Detect which cell encompasses the target text, then output its (X, Y) center coordinate. 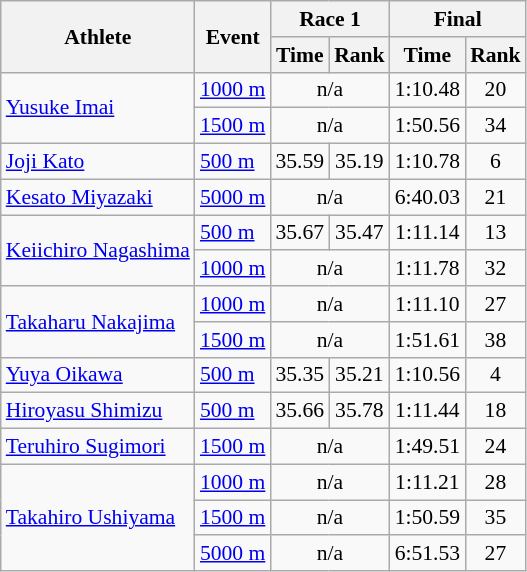
Event (232, 36)
Yuya Oikawa (98, 375)
20 (496, 90)
1:10.56 (428, 375)
32 (496, 269)
1:11.21 (428, 482)
1:49.51 (428, 447)
Takaharu Nakajima (98, 322)
1:50.59 (428, 518)
13 (496, 233)
35 (496, 518)
35.67 (300, 233)
35.59 (300, 162)
Yusuke Imai (98, 108)
1:11.10 (428, 304)
1:51.61 (428, 340)
35.78 (360, 411)
1:11.14 (428, 233)
35.66 (300, 411)
28 (496, 482)
21 (496, 197)
Race 1 (330, 19)
Hiroyasu Shimizu (98, 411)
34 (496, 126)
Takahiro Ushiyama (98, 518)
35.35 (300, 375)
1:11.78 (428, 269)
1:10.78 (428, 162)
35.19 (360, 162)
35.21 (360, 375)
35.47 (360, 233)
6:40.03 (428, 197)
Keiichiro Nagashima (98, 250)
1:11.44 (428, 411)
4 (496, 375)
18 (496, 411)
Athlete (98, 36)
Teruhiro Sugimori (98, 447)
38 (496, 340)
6:51.53 (428, 554)
Kesato Miyazaki (98, 197)
1:50.56 (428, 126)
Final (458, 19)
6 (496, 162)
1:10.48 (428, 90)
Joji Kato (98, 162)
24 (496, 447)
